Scan for the cell matching the given text and deliver its [X, Y] coordinate at center. 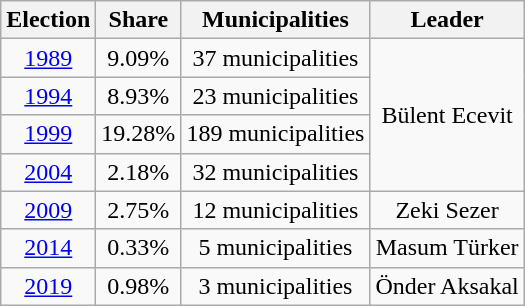
2.75% [138, 210]
Municipalities [276, 20]
0.98% [138, 286]
37 municipalities [276, 58]
32 municipalities [276, 172]
Election [48, 20]
2004 [48, 172]
Önder Aksakal [447, 286]
Zeki Sezer [447, 210]
189 municipalities [276, 134]
2019 [48, 286]
8.93% [138, 96]
Leader [447, 20]
19.28% [138, 134]
3 municipalities [276, 286]
1994 [48, 96]
2009 [48, 210]
23 municipalities [276, 96]
12 municipalities [276, 210]
0.33% [138, 248]
9.09% [138, 58]
5 municipalities [276, 248]
Share [138, 20]
Masum Türker [447, 248]
Bülent Ecevit [447, 115]
1989 [48, 58]
2014 [48, 248]
1999 [48, 134]
2.18% [138, 172]
